Output the [x, y] coordinate of the center of the cell containing the given text.  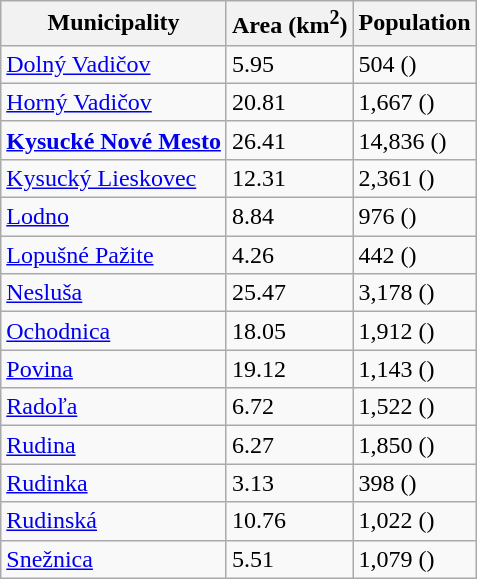
Rudina [114, 445]
1,667 () [414, 102]
Area (km2) [290, 24]
Kysucký Lieskovec [114, 178]
Population [414, 24]
Lodno [114, 217]
5.95 [290, 64]
19.12 [290, 369]
3.13 [290, 483]
Radoľa [114, 407]
1,912 () [414, 331]
1,022 () [414, 521]
Kysucké Nové Mesto [114, 140]
Povina [114, 369]
18.05 [290, 331]
8.84 [290, 217]
398 () [414, 483]
1,522 () [414, 407]
Rudinská [114, 521]
4.26 [290, 255]
14,836 () [414, 140]
Ochodnica [114, 331]
Rudinka [114, 483]
2,361 () [414, 178]
1,079 () [414, 559]
Horný Vadičov [114, 102]
10.76 [290, 521]
1,850 () [414, 445]
Lopušné Pažite [114, 255]
12.31 [290, 178]
3,178 () [414, 293]
504 () [414, 64]
6.72 [290, 407]
6.27 [290, 445]
Dolný Vadičov [114, 64]
442 () [414, 255]
Snežnica [114, 559]
25.47 [290, 293]
20.81 [290, 102]
1,143 () [414, 369]
976 () [414, 217]
Nesluša [114, 293]
Municipality [114, 24]
5.51 [290, 559]
26.41 [290, 140]
